Output the (x, y) coordinate of the center of the cell containing the given text.  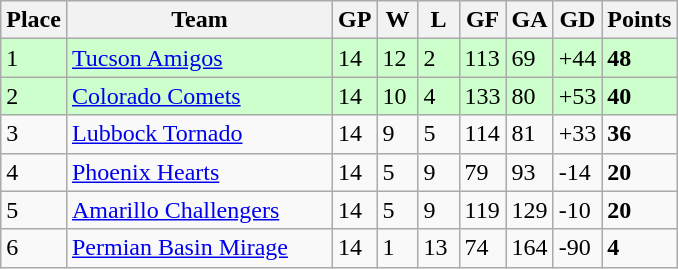
13 (438, 248)
GP (355, 20)
GA (530, 20)
Colorado Comets (199, 96)
133 (482, 96)
Permian Basin Mirage (199, 248)
Amarillo Challengers (199, 210)
-90 (578, 248)
+33 (578, 134)
GD (578, 20)
+44 (578, 58)
93 (530, 172)
-14 (578, 172)
-10 (578, 210)
48 (640, 58)
Lubbock Tornado (199, 134)
80 (530, 96)
36 (640, 134)
Team (199, 20)
W (398, 20)
113 (482, 58)
40 (640, 96)
3 (34, 134)
74 (482, 248)
Phoenix Hearts (199, 172)
Place (34, 20)
164 (530, 248)
Tucson Amigos (199, 58)
+53 (578, 96)
Points (640, 20)
114 (482, 134)
129 (530, 210)
12 (398, 58)
L (438, 20)
69 (530, 58)
81 (530, 134)
79 (482, 172)
10 (398, 96)
119 (482, 210)
6 (34, 248)
GF (482, 20)
